Detect which cell encompasses the target text, then output its [x, y] center coordinate. 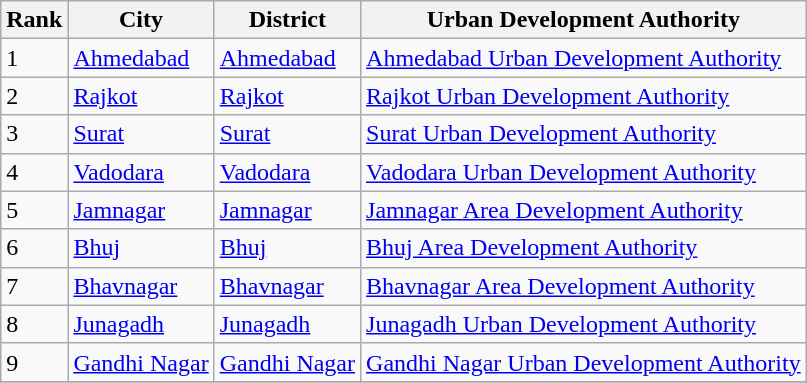
9 [34, 362]
Rajkot Urban Development Authority [584, 96]
Ahmedabad Urban Development Authority [584, 58]
District [287, 20]
Jamnagar Area Development Authority [584, 210]
4 [34, 172]
Urban Development Authority [584, 20]
3 [34, 134]
5 [34, 210]
Rank [34, 20]
Gandhi Nagar Urban Development Authority [584, 362]
7 [34, 286]
Surat Urban Development Authority [584, 134]
Vadodara Urban Development Authority [584, 172]
Bhuj Area Development Authority [584, 248]
Bhavnagar Area Development Authority [584, 286]
City [141, 20]
Junagadh Urban Development Authority [584, 324]
1 [34, 58]
8 [34, 324]
6 [34, 248]
2 [34, 96]
